Capture the cell that displays the provided text and extract its [x, y] central coordinate. 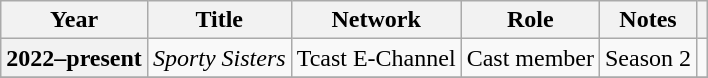
Network [376, 20]
Sporty Sisters [219, 58]
Season 2 [648, 58]
Title [219, 20]
Role [530, 20]
Cast member [530, 58]
Tcast E-Channel [376, 58]
Year [74, 20]
2022–present [74, 58]
Notes [648, 20]
